Provide the [x, y] coordinate of the cell's center where the given text is located.  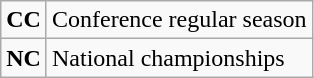
Conference regular season [179, 20]
National championships [179, 58]
CC [24, 20]
NC [24, 58]
